Output the [x, y] coordinate of the center of the cell containing the given text.  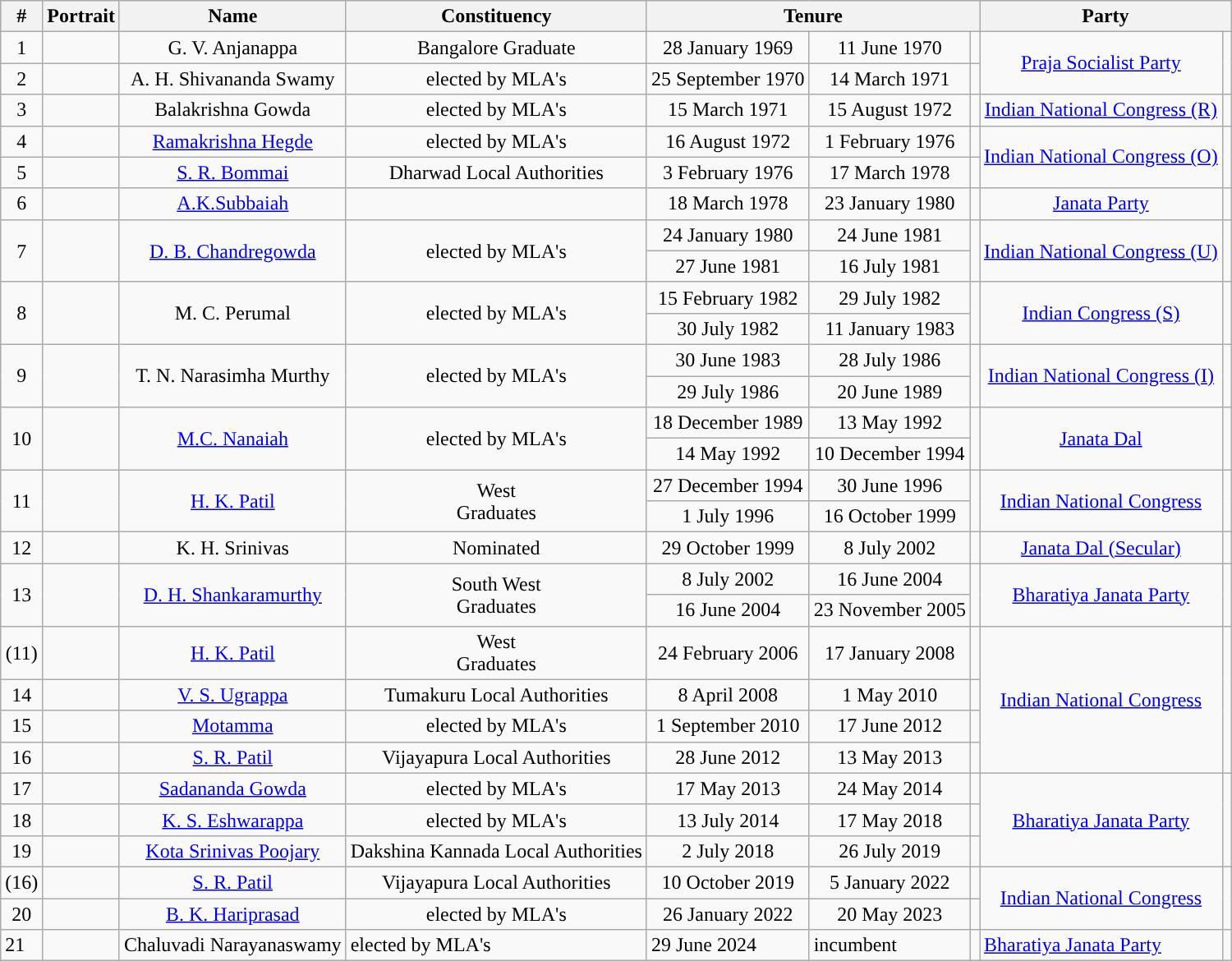
11 [21, 501]
16 October 1999 [890, 517]
17 March 1978 [890, 172]
15 [21, 726]
8 [21, 313]
30 June 1983 [728, 360]
16 August 1972 [728, 141]
K. S. Eshwarappa [232, 820]
S. R. Bommai [232, 172]
18 March 1978 [728, 204]
20 June 1989 [890, 392]
17 June 2012 [890, 726]
Tenure [813, 16]
Portrait [81, 16]
1 May 2010 [890, 695]
Janata Dal [1101, 439]
15 March 1971 [728, 110]
29 July 1982 [890, 297]
29 June 2024 [728, 945]
17 January 2008 [890, 652]
1 September 2010 [728, 726]
10 October 2019 [728, 882]
16 [21, 757]
A. H. Shivananda Swamy [232, 79]
(11) [21, 652]
27 December 1994 [728, 485]
24 May 2014 [890, 789]
13 May 2013 [890, 757]
20 [21, 914]
6 [21, 204]
26 January 2022 [728, 914]
25 September 1970 [728, 79]
Name [232, 16]
K. H. Srinivas [232, 548]
30 June 1996 [890, 485]
23 November 2005 [890, 610]
1 February 1976 [890, 141]
T. N. Narasimha Murthy [232, 375]
4 [21, 141]
Bangalore Graduate [496, 48]
14 [21, 695]
3 February 1976 [728, 172]
(16) [21, 882]
1 [21, 48]
1 July 1996 [728, 517]
D. B. Chandregowda [232, 251]
17 May 2018 [890, 820]
10 [21, 439]
29 October 1999 [728, 548]
5 [21, 172]
28 June 2012 [728, 757]
2 [21, 79]
Indian National Congress (R) [1101, 110]
Sadananda Gowda [232, 789]
15 August 1972 [890, 110]
B. K. Hariprasad [232, 914]
Kota Srinivas Poojary [232, 851]
Constituency [496, 16]
24 January 1980 [728, 235]
3 [21, 110]
South WestGraduates [496, 595]
30 July 1982 [728, 329]
14 March 1971 [890, 79]
15 February 1982 [728, 297]
Chaluvadi Narayanaswamy [232, 945]
16 July 1981 [890, 266]
27 June 1981 [728, 266]
8 April 2008 [728, 695]
Nominated [496, 548]
11 June 1970 [890, 48]
13 [21, 595]
28 July 1986 [890, 360]
Indian National Congress (U) [1101, 251]
M. C. Perumal [232, 313]
Tumakuru Local Authorities [496, 695]
Dharwad Local Authorities [496, 172]
Indian Congress (S) [1101, 313]
17 May 2013 [728, 789]
18 December 1989 [728, 423]
13 May 1992 [890, 423]
14 May 1992 [728, 454]
Dakshina Kannada Local Authorities [496, 851]
Party [1106, 16]
21 [21, 945]
D. H. Shankaramurthy [232, 595]
18 [21, 820]
13 July 2014 [728, 820]
9 [21, 375]
G. V. Anjanappa [232, 48]
Indian National Congress (O) [1101, 157]
Praja Socialist Party [1101, 63]
Motamma [232, 726]
Indian National Congress (I) [1101, 375]
29 July 1986 [728, 392]
20 May 2023 [890, 914]
Ramakrishna Hegde [232, 141]
Janata Dal (Secular) [1101, 548]
26 July 2019 [890, 851]
11 January 1983 [890, 329]
17 [21, 789]
Janata Party [1101, 204]
10 December 1994 [890, 454]
28 January 1969 [728, 48]
23 January 1980 [890, 204]
V. S. Ugrappa [232, 695]
# [21, 16]
incumbent [890, 945]
A.K.Subbaiah [232, 204]
5 January 2022 [890, 882]
Balakrishna Gowda [232, 110]
12 [21, 548]
24 June 1981 [890, 235]
24 February 2006 [728, 652]
M.C. Nanaiah [232, 439]
19 [21, 851]
2 July 2018 [728, 851]
7 [21, 251]
